Provide the (x, y) coordinate of the cell's center where the given text is located.  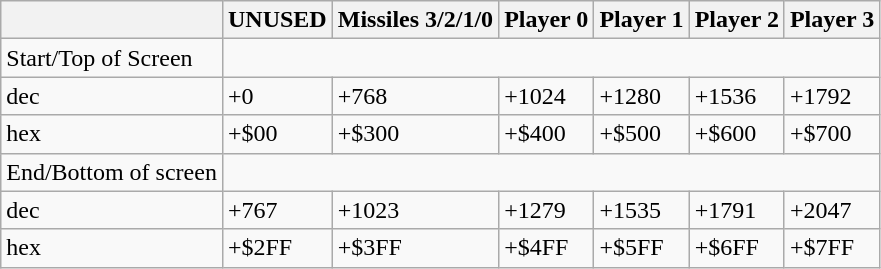
Player 2 (736, 20)
End/Bottom of screen (112, 172)
+1023 (415, 210)
+1279 (546, 210)
+1792 (832, 96)
+$3FF (415, 248)
+1536 (736, 96)
+$00 (277, 134)
+$700 (832, 134)
Start/Top of Screen (112, 58)
Missiles 3/2/1/0 (415, 20)
+1535 (642, 210)
+$7FF (832, 248)
Player 1 (642, 20)
UNUSED (277, 20)
+$500 (642, 134)
+$2FF (277, 248)
+$400 (546, 134)
+$4FF (546, 248)
Player 3 (832, 20)
+1791 (736, 210)
+767 (277, 210)
+$5FF (642, 248)
+$300 (415, 134)
+$600 (736, 134)
+$6FF (736, 248)
+1024 (546, 96)
Player 0 (546, 20)
+1280 (642, 96)
+2047 (832, 210)
+0 (277, 96)
+768 (415, 96)
